Locate the cell with the specified text and output its (X, Y) center coordinate. 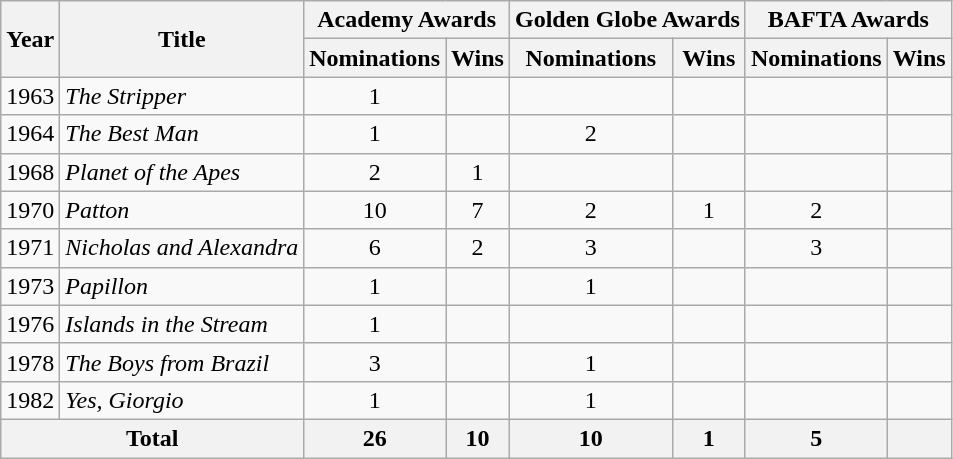
The Boys from Brazil (182, 362)
Title (182, 39)
7 (478, 210)
Golden Globe Awards (627, 20)
Islands in the Stream (182, 324)
Patton (182, 210)
Planet of the Apes (182, 172)
Year (30, 39)
6 (375, 248)
5 (816, 438)
Total (152, 438)
1978 (30, 362)
Nicholas and Alexandra (182, 248)
1971 (30, 248)
1970 (30, 210)
1968 (30, 172)
26 (375, 438)
Academy Awards (407, 20)
1976 (30, 324)
1964 (30, 134)
Yes, Giorgio (182, 400)
Papillon (182, 286)
BAFTA Awards (848, 20)
1982 (30, 400)
The Best Man (182, 134)
The Stripper (182, 96)
1973 (30, 286)
1963 (30, 96)
